Scan for the cell matching the given text and deliver its (x, y) coordinate at center. 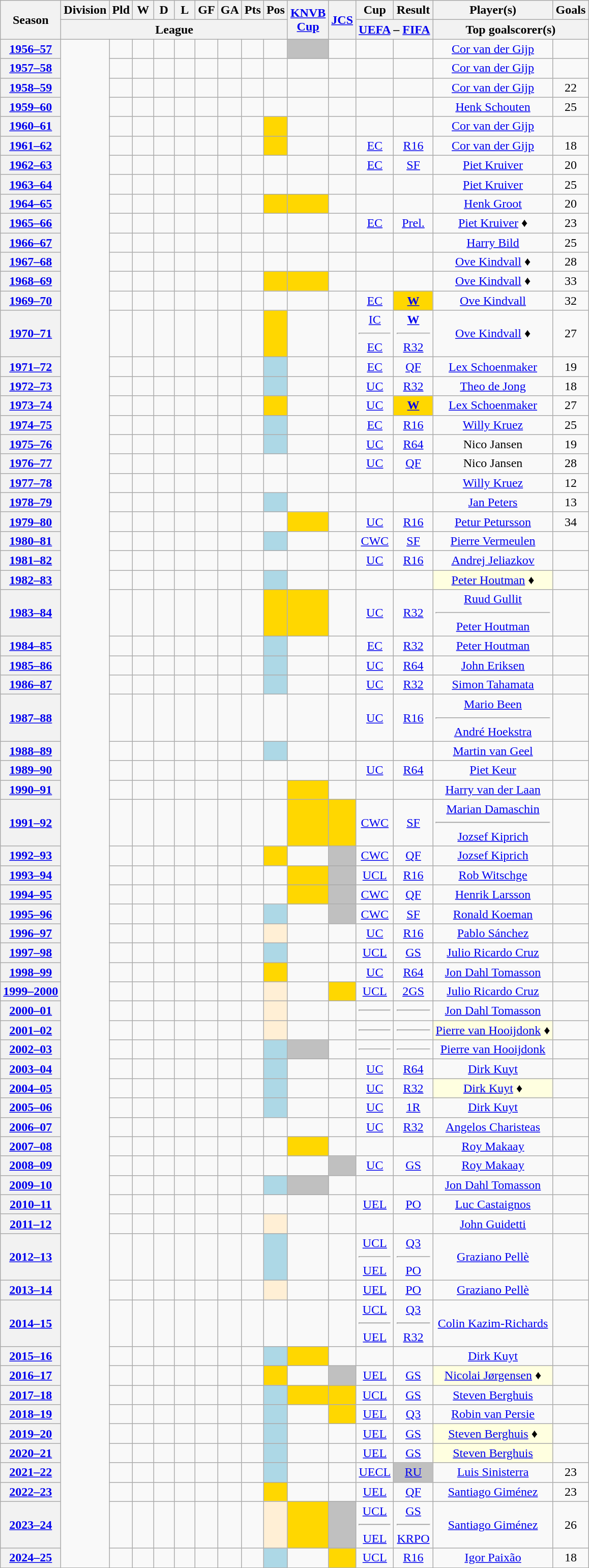
1981–82 (31, 560)
Peter Houtman (493, 646)
2023–24 (31, 1525)
GSKRPO (413, 1525)
1970–71 (31, 334)
1984–85 (31, 646)
Player(s) (493, 10)
1967–68 (31, 262)
Harry van der Laan (493, 790)
Robin van Persie (493, 1414)
ICEC (375, 334)
1996–97 (31, 933)
1961–62 (31, 146)
2024–25 (31, 1558)
John Eriksen (493, 665)
1991–92 (31, 823)
26 (571, 1525)
13 (571, 502)
League (174, 30)
Harry Bild (493, 243)
WR32 (413, 334)
1978–79 (31, 502)
Piet Keur (493, 770)
Q3PO (413, 1257)
1973–74 (31, 405)
2020–21 (31, 1453)
1999–2000 (31, 992)
2000–01 (31, 1011)
Igor Paixão (493, 1558)
1979–80 (31, 521)
22 (571, 88)
Cup (375, 10)
2004–05 (31, 1088)
Rob Witschge (493, 875)
1995–96 (31, 914)
Henk Groot (493, 204)
32 (571, 301)
KNVBCup (308, 20)
Marian DamaschinJozsef Kiprich (493, 823)
1998–99 (31, 972)
1985–86 (31, 665)
2008–09 (31, 1166)
1980–81 (31, 541)
Henk Schouten (493, 107)
Angelos Charisteas (493, 1127)
1983–84 (31, 613)
2019–20 (31, 1434)
Simon Tahamata (493, 685)
1974–75 (31, 425)
Pablo Sánchez (493, 933)
1992–93 (31, 856)
Dirk Kuyt ♦ (493, 1088)
Luc Castaignos (493, 1204)
1963–64 (31, 184)
Pierre van Hooijdonk ♦ (493, 1030)
2021–22 (31, 1472)
1960–61 (31, 126)
2018–19 (31, 1414)
1959–60 (31, 107)
Luis Sinisterra (493, 1472)
2011–12 (31, 1224)
2015–16 (31, 1356)
2006–07 (31, 1127)
1968–69 (31, 281)
1990–91 (31, 790)
Ove Kindvall (493, 301)
Jan Peters (493, 502)
Pld (121, 10)
Result (413, 10)
2012–13 (31, 1257)
2009–10 (31, 1185)
Ronald Koeman (493, 914)
UECL (375, 1472)
2014–15 (31, 1323)
Colin Kazim-Richards (493, 1323)
Q3 (413, 1414)
Q3R32 (413, 1323)
2022–23 (31, 1492)
1986–87 (31, 685)
1989–90 (31, 770)
1972–73 (31, 386)
Nicolai Jørgensen ♦ (493, 1376)
Ruud GullitPeter Houtman (493, 613)
1988–89 (31, 751)
Pierre Vermeulen (493, 541)
Pos (276, 10)
Pierre van Hooijdonk (493, 1050)
GA (230, 10)
1971–72 (31, 367)
1997–98 (31, 952)
Henrik Larsson (493, 894)
Mario BeenAndré Hoekstra (493, 718)
1994–95 (31, 894)
2GS (413, 992)
GF (207, 10)
John Guidetti (493, 1224)
Peter Houtman ♦ (493, 579)
12 (571, 483)
1975–76 (31, 444)
2013–14 (31, 1290)
1958–59 (31, 88)
Goals (571, 10)
2001–02 (31, 1030)
1977–78 (31, 483)
Jozsef Kiprich (493, 856)
RU (413, 1472)
2017–18 (31, 1395)
34 (571, 521)
1966–67 (31, 243)
33 (571, 281)
2010–11 (31, 1204)
Martin van Geel (493, 751)
L (185, 10)
1962–63 (31, 165)
JCS (342, 20)
1993–94 (31, 875)
2016–17 (31, 1376)
2003–04 (31, 1069)
1R (413, 1108)
1982–83 (31, 579)
1965–66 (31, 223)
2002–03 (31, 1050)
1964–65 (31, 204)
Petur Petursson (493, 521)
1987–88 (31, 718)
Division (85, 10)
2005–06 (31, 1108)
2007–08 (31, 1146)
Season (31, 20)
D (164, 10)
Steven Berghuis ♦ (493, 1434)
Piet Kruiver ♦ (493, 223)
Pts (252, 10)
1956–57 (31, 49)
1957–58 (31, 68)
1976–77 (31, 463)
UEFA – FIFA (395, 30)
Prel. (413, 223)
1969–70 (31, 301)
Top goalscorer(s) (511, 30)
Theo de Jong (493, 386)
Andrej Jeliazkov (493, 560)
